Search for the cell housing the specified text and yield its (x, y) center coordinate. 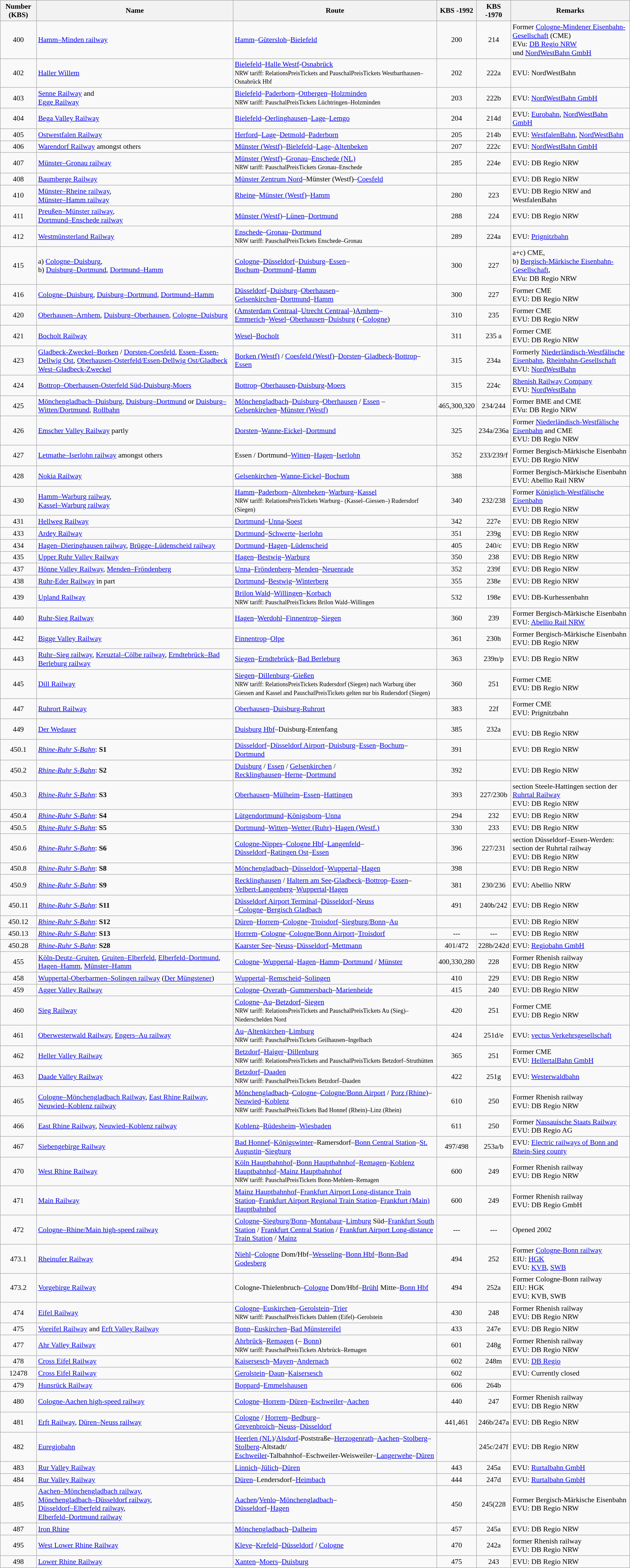
330 (457, 828)
485 (18, 1504)
Senne Railway andEgge Railway (134, 98)
478 (18, 1361)
248g (494, 1345)
Recklinghausen / Haltern am See-Gladbeck–Bottrop–Essen–Velbert-Langenberg–Wuppertal-Hagen (335, 885)
Hagen–Werdohl–Finnentrop–Siegen (335, 618)
Betzdorf–DaadenNRW tariff: PauschalPreisTickets Betzdorf–Daaden (335, 1076)
450.4 (18, 816)
Bottrop–Oberhausen-Osterfeld Süd-Duisburg-Moers (134, 386)
Vorgebirge Railway (134, 1288)
402 (18, 73)
457 (457, 1529)
425 (18, 406)
Remarks (570, 11)
Nokia Railway (134, 476)
section Steele-Hattingen section der Ruhrtal RailwayEVU: DB Regio NRW (570, 795)
396 (457, 848)
Ruhrort Railway (134, 709)
Rhine-Ruhr S-Bahn: S4 (134, 816)
Linnich–Jülich–Düren (335, 1468)
Köln Hauptbahnhof–Bonn Hauptbahnhof–Remagen–Koblenz Hauptbahnhof–Mainz HauptbahnhofNRW tariff: PauschalPreisTickets Bonn-Mehlem–Remagen (335, 1172)
251g (494, 1076)
404 (18, 118)
Former BME and CMEEVu: DB Regio NRW (570, 406)
426 (18, 431)
450.12 (18, 922)
Mönchengladbach–Düsseldorf–Wuppertal–Hagen (335, 869)
Agger Valley Railway (134, 990)
EVU: Prignitzbahn (570, 236)
606 (457, 1386)
Cologne-Aachen high-speed railway (134, 1401)
487 (18, 1529)
Wuppertal-Oberbarmen–Solingen railway (Der Müngstener) (134, 978)
214d (494, 118)
EVU: Westerwaldbahn (570, 1076)
Dorsten–Wanne-Eickel–Dortmund (335, 431)
406 (18, 147)
Bielefeld–Paderborn–Ottbergen–Holzminden NRW tariff: PauschalPreisTickets Lüchtringen–Holzminden (335, 98)
227e (494, 522)
427 (18, 455)
Dortmund–Unna-Soest (335, 522)
240b/242 (494, 906)
431 (18, 522)
294 (457, 816)
12478 (18, 1374)
325 (457, 431)
412 (18, 236)
Duisburg / Essen / Gelsenkirchen / Recklinghausen–Herne–Dortmund (335, 771)
239g (494, 533)
245c/247f (494, 1447)
Ahr Valley Railway (134, 1345)
Cologne / Horrem–Bedburg–Grevenbroich–Neuss–Düsseldorf (335, 1422)
Duisburg Hbf–Duisburg-Entenfang (335, 730)
Name (134, 11)
391 (457, 750)
198e (494, 597)
400 (18, 40)
Köln-Deutz–Gruiten, Gruiten–Elberfeld, Elberfeld–Dortmund, Hagen–Hamm, Münster–Hamm (134, 962)
611 (457, 1126)
Cologne–Wuppertal–Hagen–Hamm–Dortmund / Münster (335, 962)
a+c) CME,b) Bergisch-Märkische Eisenbahn-Gesellschaft,EVu: DB Regio NRW (570, 266)
383 (457, 709)
Oberwesterwald Railway, Engers–Au railway (134, 1035)
Cologne–Duisburg, Duisburg–Dortmund, Dortmund–Hamm (134, 295)
234/244 (494, 406)
438 (18, 581)
Niehl–Cologne Dom/Hbf–Wesseling–Bonn Hbf–Bonn-Bad Godesberg (335, 1259)
232a (494, 730)
238e (494, 581)
Gladbeck-Zweckel–Borken / Dorsten-Coesfeld, Essen–Essen-Dellwig Ost, Oberhausen-Osterfeld/Essen-Dellwig Ost/Gladbeck West–Gladbeck-Zweckel (134, 361)
Bonn–Euskirchen–Bad Münstereifel (335, 1329)
205 (457, 135)
Bielefeld–Oerlinghausen–Lage–Lemgo (335, 118)
310 (457, 315)
Wesel–Bocholt (335, 336)
462 (18, 1056)
442 (18, 639)
Former Cologne-Mindener Eisenbahn-Gesellschaft (CME)EVu: DB Regio NRW und NordWestBahn GmbH (570, 40)
393 (457, 795)
235 (494, 315)
Warendorf Railway amongst others (134, 147)
Sieg Railway (134, 1011)
416 (18, 295)
401/472 (457, 946)
Düsseldorf–Duisburg–Oberhausen–Gelsenkirchen–Dortmund–Hamm (335, 295)
Euregiobahn (134, 1447)
Herford–Lage–Detmold–Paderborn (335, 135)
398 (457, 869)
section Düsseldorf–Essen-Werden: section der Ruhrtal railwayEVU: DB Regio NRW (570, 848)
455 (18, 962)
224e (494, 163)
247 (494, 1401)
498 (18, 1562)
EVU: DB Regio (570, 1361)
463 (18, 1076)
Ardey Railway (134, 533)
439 (18, 597)
234a/236a (494, 431)
233 (494, 828)
229 (494, 978)
459 (18, 990)
207 (457, 147)
450 (457, 1504)
251d/e (494, 1035)
450.1 (18, 750)
Bigge Valley Railway (134, 639)
Former Rhenish railwayEVU: DB Regio GmbH (570, 1201)
Münster (Westf)–Gronau–Enschede (NL)NRW tariff: PauschalPreisTickets Gronau–Enschede (335, 163)
Upland Railway (134, 597)
465 (18, 1102)
450.11 (18, 906)
350 (457, 557)
235 a (494, 336)
239 (494, 618)
West Lower Rhine Railway (134, 1545)
Rhine-Ruhr S-Bahn: S9 (134, 885)
403 (18, 98)
227/231 (494, 848)
Cologne–Overath–Gummersbach–Marienheide (335, 990)
445 (18, 684)
203 (457, 98)
240/c (494, 546)
Rhine-Ruhr S-Bahn: S1 (134, 750)
243 (494, 1562)
Ostwestfalen Railway (134, 135)
Rheine–Münster (Westf)–Hamm (335, 195)
Bega Valley Railway (134, 118)
224a (494, 236)
EVU: Electric railways of Bonn and Rhein-Sieg county (570, 1147)
Dortmund–Witten–Wetter (Ruhr)–Hagen (Westf.) (335, 828)
253a/b (494, 1147)
Enschede–Gronau–DortmundNRW tariff: PauschalPreisTickets Enschede–Gronau (335, 236)
Aachen–Mönchengladbach railway,Mönchengladbach–Düsseldorf railway,Düsseldorf–Elberfeld railway,Elberfeld–Dortmund railway (134, 1504)
461 (18, 1035)
Cologne-Nippes–Cologne Hbf–Langenfeld–Düsseldorf–Ratingen Ost–Essen (335, 848)
Kaarster See–Neuss–Düsseldorf–Mettmann (335, 946)
Hamm–Gütersloh–Bielefeld (335, 40)
444 (457, 1480)
(Amsterdam Centraal–Utrecht Centraal–)Arnhem–Emmerich–Wesel–Oberhausen–Duisburg (–Cologne) (335, 315)
532 (457, 597)
484 (18, 1480)
Cologne–Mönchengladbach Railway, East Rhine Railway, Neuwied–Koblenz railway (134, 1102)
Cologne–Rhine/Main high-speed railway (134, 1230)
214 (494, 40)
Iron Rhine (134, 1529)
408 (18, 179)
477 (18, 1345)
450.2 (18, 771)
450.8 (18, 869)
239f (494, 569)
Ruhr-Sieg Railway (134, 618)
Hamm–Warburg railway,Kassel–Warburg railway (134, 501)
351 (457, 533)
481 (18, 1422)
365 (457, 1056)
Upper Ruhr Valley Railway (134, 557)
289 (457, 236)
KBS -1992 (457, 11)
Hagen–Bestwig–Warburg (335, 557)
Heller Valley Railway (134, 1056)
610 (457, 1102)
450.9 (18, 885)
former Rhenish railwayEVU: DB Regio NRW (570, 1545)
232/238 (494, 501)
Bad Honnef–Königswinter–Ramersdorf–Bonn Central Station–St. Augustin–Siegburg (335, 1147)
280 (457, 195)
447 (18, 709)
Hamm–Minden railway (134, 40)
245(228 (494, 1504)
Former Nassauische Staats RailwayEVU: DB Regio AG (570, 1126)
491 (457, 906)
247e (494, 1329)
421 (18, 336)
342 (457, 522)
407 (18, 163)
Daade Valley Railway (134, 1076)
230/236 (494, 885)
Haller Willem (134, 73)
EVU: Eurobahn, NordWestBahn GmbH (570, 118)
230h (494, 639)
450.5 (18, 828)
Düren–Lendersdorf–Heimbach (335, 1480)
Emscher Valley Railway partly (134, 431)
Bielefeld–Halle Westf-OsnabrückNRW tariff: RelationsPreisTickets and PauschalPreisTickets Westbarthausen–Osnabrück Hbf (335, 73)
Wuppertal–Remscheid–Solingen (335, 978)
450.13 (18, 934)
Rhine-Ruhr S-Bahn: S11 (134, 906)
Route (335, 11)
252a (494, 1288)
Cologne–Düsseldorf–Duisburg–Essen–Bochum–Dortmund–Hamm (335, 266)
242a (494, 1545)
466 (18, 1126)
Cologne–Euskirchen–Gerolstein–TrierNRW tariff: PauschalPreisTickets Dahlem (Eifel)–Gerolstein (335, 1313)
Eifel Railway (134, 1313)
Oberhausen–Duisburg-Ruhrort (335, 709)
228 (494, 962)
422 (457, 1076)
EVU: DB-Kurhessenbahn (570, 597)
Erft Railway, Düren–Neuss railway (134, 1422)
471 (18, 1201)
361 (457, 639)
285 (457, 163)
223 (494, 195)
355 (457, 581)
Rhine-Ruhr S-Bahn: S6 (134, 848)
Rhine-Ruhr S-Bahn: S2 (134, 771)
450.3 (18, 795)
227/230b (494, 795)
248 (494, 1313)
a) Cologne–Duisburg,b) Duisburg–Dortmund, Dortmund–Hamm (134, 266)
Rhine-Ruhr S-Bahn: S8 (134, 869)
Siegen–Erndtebrück–Bad Berleburg (335, 659)
222a (494, 73)
Lower Rhine Railway (134, 1562)
Dortmund–Bestwig–Winterberg (335, 581)
473.1 (18, 1259)
Heerlen (NL)/Alsdorf-Poststraße–Herzogenrath–Aachen–Stolberg–Stolberg-Altstadt/Eschweiler-Talbahnhof–Eschweiler-Weisweiler–Langerwehe–Düren (335, 1447)
EVU: Abellio NRW (570, 885)
Rhine-Ruhr S-Bahn: S5 (134, 828)
Xanten–Moers–Duisburg (335, 1562)
252 (494, 1259)
449 (18, 730)
Borken (Westf) / Coesfeld (Westf)–Dorsten–Gladbeck-Bottrop–Essen (335, 361)
Aachen/Venlo–Mönchengladbach–Düsseldorf–Hagen (335, 1504)
Münster–Gronau railway (134, 163)
Rheinufer Railway (134, 1259)
435 (18, 557)
363 (457, 659)
Unna–Fröndenberg–Menden–Neuenrade (335, 569)
EVU: DB Regio NRW and WestfalenBahn (570, 195)
Mainz Hauptbahnhof–Frankfurt Airport Long-distance Train Station–Frankfurt Airport Regional Train Station–Frankfurt (Main) Hauptbahnhof (335, 1201)
EVU: vectus Verkehrsgesellschaft (570, 1035)
423 (18, 361)
Bottrop–Oberhausen-Duisburg-Moers (335, 386)
214b (494, 135)
482 (18, 1447)
388 (457, 476)
Former CMEEVU: HellertalBahn GmbH (570, 1056)
474 (18, 1313)
Mönchengladbach–Dalheim (335, 1529)
Former Königlich-Westfälische EisenbahnEVU: DB Regio NRW (570, 501)
264b (494, 1386)
West Rhine Railway (134, 1172)
495 (18, 1545)
222b (494, 98)
434 (18, 546)
Kaisersesch–Mayen–Andernach (335, 1361)
483 (18, 1468)
Dortmund–Hagen–Lüdenscheid (335, 546)
Baumberge Railway (134, 179)
Cologne-Thielenbruch–Cologne Dom/Hbf–Brühl Mitte–Bonn Hbf (335, 1288)
Dortmund–Schwerte–Iserlohn (335, 533)
479 (18, 1386)
Mönchengladbach–Duisburg, Duisburg–Dortmund or Duisburg–Witten/Dortmund, Rollbahn (134, 406)
428 (18, 476)
497/498 (457, 1147)
Gerolstein–Daun–Kaisersesch (335, 1374)
Formerly Niederländisch-Westfälische Eisenbahn, Rheinbahn-GesellschaftEVU: NordWestBahn (570, 361)
450.28 (18, 946)
22f (494, 709)
238 (494, 557)
Opened 2002 (570, 1230)
Münster (Westf)–Bielefeld–Lage–Altenbeken (335, 147)
Essen / Dortmund–Witten–Hagen–Iserlohn (335, 455)
288 (457, 216)
Münster–Rheine railway, Münster–Hamm railway (134, 195)
204 (457, 118)
Gelsenkirchen–Wanne-Eickel–Bochum (335, 476)
233/239/f (494, 455)
Hellweg Railway (134, 522)
Former CMEEVU: Prignitzbahn (570, 709)
Letmathe–Iserlohn railway amongst others (134, 455)
Preußen–Münster railway,Dortmund–Enschede railway (134, 216)
Cologne–Au–Betzdorf–SiegenNRW tariff: RelationsPreisTickets and PauschalPreisTickets Au (Sieg)–Niederschelden Nord (335, 1011)
200 (457, 40)
Voreifel Railway and Erft Valley Railway (134, 1329)
460 (18, 1011)
Ahrbrück–Remagen (– Bonn)NRW tariff: PauschalPreisTickets Ahrbrück–Remagen (335, 1345)
Main Railway (134, 1201)
Finnentrop–Olpe (335, 639)
EVU: Currently closed (570, 1374)
EVU: NordWestBahn (570, 73)
Hamm–Paderborn–Altenbeken–Warburg–KasselNRW tariff: RelationsPreisTickets Warburg– (Kassel–Giessen–) Rudersdorf (Siegen) (335, 501)
Boppard–Emmelshausen (335, 1386)
601 (457, 1345)
Oberhausen–Arnhem, Duisburg–Oberhausen, Cologne–Duisburg (134, 315)
480 (18, 1401)
Oberhausen–Mülheim–Essen–Hattingen (335, 795)
Number (KBS) (18, 11)
400,330,280 (457, 962)
222c (494, 147)
Betzdorf–Haiger–DillenburgNRW tariff: RelationsPreisTickets and PauschalPreisTickets Betzdorf–Struthütten (335, 1056)
340 (457, 501)
KBS -1970 (494, 11)
Mönchengladbach–Cologne–Cologne/Bonn Airport / Porz (Rhine)–Neuwied–KoblenzNRW tariff: PauschalPreisTickets Bad Honnef (Rhein)–Linz (Rhein) (335, 1102)
472 (18, 1230)
Rhine-Ruhr S-Bahn: S28 (134, 946)
Ruhr-Eder Railway in part (134, 581)
247d (494, 1480)
Kleve–Krefeld–Düsseldorf / Cologne (335, 1545)
Münster Zentrum Nord–Münster (Westf)–Coesfeld (335, 179)
411 (18, 216)
437 (18, 569)
Brilon Wald–Willingen–KorbachNRW tariff: PauschalPreisTickets Brilon Wald–Willingen (335, 597)
441,461 (457, 1422)
385 (457, 730)
240 (494, 990)
Rhine-Ruhr S-Bahn: S12 (134, 922)
Koblenz–Rüdesheim–Wiesbaden (335, 1126)
Düsseldorf Airport Terminal–Düsseldorf–Neuss –Cologne–Bergisch Gladbach (335, 906)
239n/p (494, 659)
Lütgendortmund–Königsborn–Unna (335, 816)
EVU: WestfalenBahn, NordWestBahn (570, 135)
234a (494, 361)
Cologne–Horrem–Düren–Eschweiler–Aachen (335, 1401)
EVU: Regiobahn GmbH (570, 946)
246b/247a (494, 1422)
Hagen–Dieringhausen railway, Brügge–Lüdenscheid railway (134, 546)
Rhenish Railway CompanyEVU: NordWestBahn (570, 386)
392 (457, 771)
381 (457, 885)
Former Niederländisch-Westfälische Eisenbahn and CMEEVU: DB Regio NRW (570, 431)
Siebengebirge Railway (134, 1147)
224c (494, 386)
Düsseldorf–Düsseldorf Airport–Duisburg–Essen–Bochum–Dortmund (335, 750)
311 (457, 336)
465,300,320 (457, 406)
202 (457, 73)
458 (18, 978)
248m (494, 1361)
Düren–Horrem–Cologne–Troisdorf–Siegburg/Bonn–Au (335, 922)
East Rhine Railway, Neuwied–Koblenz railway (134, 1126)
Rhine-Ruhr S-Bahn: S3 (134, 795)
450.6 (18, 848)
232 (494, 816)
Au–Altenkirchen–LimburgNRW tariff: PauschalPreisTickets Geilhausen–Ingelbach (335, 1035)
Westmünsterland Railway (134, 236)
Rhine-Ruhr S-Bahn: S13 (134, 934)
473.2 (18, 1288)
Dill Railway (134, 684)
Horrem–Cologne–Cologne/Bonn Airport–Troisdorf (335, 934)
Bocholt Railway (134, 336)
228b/242d (494, 946)
Hönne Valley Railway, Menden–Fröndenberg (134, 569)
Münster (Westf)–Lünen–Dortmund (335, 216)
Mönchengladbach–Duisburg–Oberhausen / Essen –Gelsenkirchen–Münster (Westf) (335, 406)
224 (494, 216)
467 (18, 1147)
Ruhr–Sieg railway, Kreuztal–Cölbe railway, Erndtebrück–Bad Berleburg railway (134, 659)
Hunsrück Railway (134, 1386)
Der Wedauer (134, 730)
